From the cell containing the given text, extract its center point as (x, y) coordinate. 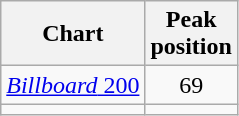
Peakposition (191, 34)
69 (191, 85)
Chart (73, 34)
Billboard 200 (73, 85)
